Find where the given text appears and provide that cell's center as (x, y) coordinate. 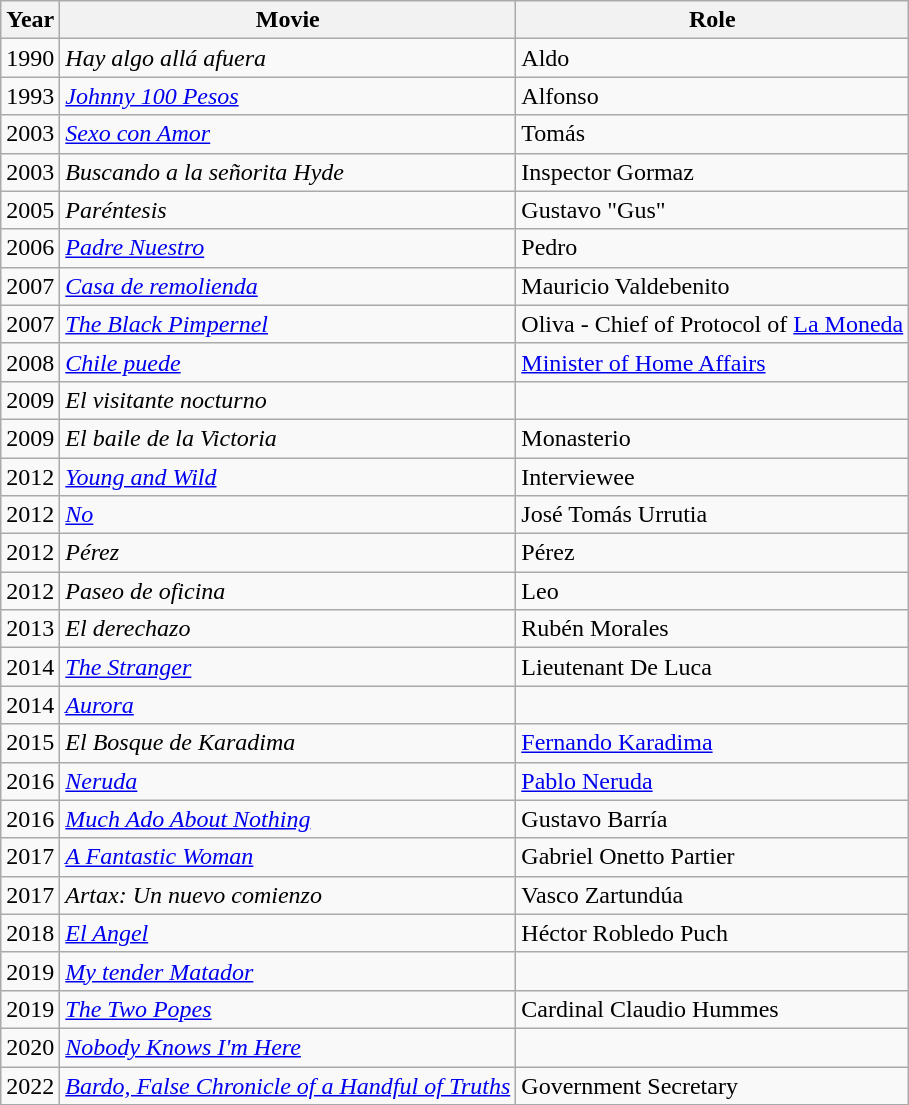
Chile puede (288, 362)
Inspector Gormaz (712, 172)
Aldo (712, 58)
Minister of Home Affairs (712, 362)
My tender Matador (288, 971)
Héctor Robledo Puch (712, 933)
1990 (30, 58)
Monasterio (712, 438)
Vasco Zartundúa (712, 895)
Fernando Karadima (712, 743)
Movie (288, 20)
Oliva - Chief of Protocol of La Moneda (712, 324)
Padre Nuestro (288, 248)
2015 (30, 743)
Cardinal Claudio Hummes (712, 1009)
Gabriel Onetto Partier (712, 857)
Pedro (712, 248)
Neruda (288, 781)
Lieutenant De Luca (712, 667)
Young and Wild (288, 477)
1993 (30, 96)
2018 (30, 933)
Aurora (288, 705)
Paseo de oficina (288, 591)
Nobody Knows I'm Here (288, 1047)
The Stranger (288, 667)
The Black Pimpernel (288, 324)
A Fantastic Woman (288, 857)
Year (30, 20)
Buscando a la señorita Hyde (288, 172)
Sexo con Amor (288, 134)
2005 (30, 210)
José Tomás Urrutia (712, 515)
El visitante nocturno (288, 400)
Alfonso (712, 96)
Tomás (712, 134)
Mauricio Valdebenito (712, 286)
Paréntesis (288, 210)
Much Ado About Nothing (288, 819)
El Bosque de Karadima (288, 743)
Government Secretary (712, 1085)
2008 (30, 362)
2013 (30, 629)
2006 (30, 248)
Gustavo Barría (712, 819)
No (288, 515)
2022 (30, 1085)
Bardo, False Chronicle of a Handful of Truths (288, 1085)
Pablo Neruda (712, 781)
El derechazo (288, 629)
Rubén Morales (712, 629)
Artax: Un nuevo comienzo (288, 895)
El baile de la Victoria (288, 438)
Role (712, 20)
Johnny 100 Pesos (288, 96)
2020 (30, 1047)
The Two Popes (288, 1009)
Hay algo allá afuera (288, 58)
Interviewee (712, 477)
Gustavo "Gus" (712, 210)
Casa de remolienda (288, 286)
El Angel (288, 933)
Leo (712, 591)
